Capture the cell that displays the provided text and extract its (X, Y) central coordinate. 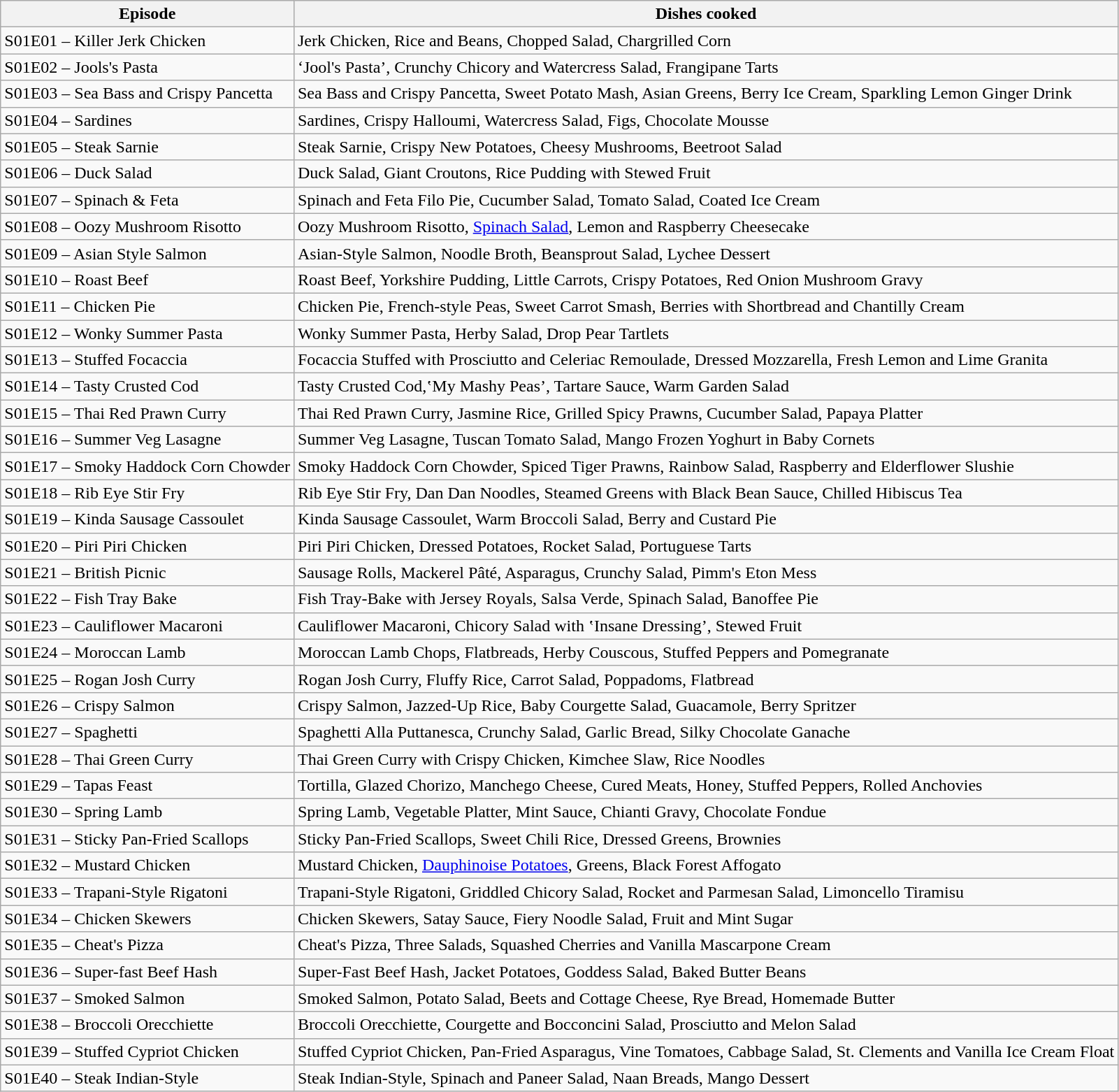
Duck Salad, Giant Croutons, Rice Pudding with Stewed Fruit (706, 173)
S01E02 – Jools's Pasta (147, 67)
S01E12 – Wonky Summer Pasta (147, 333)
Stuffed Cypriot Chicken, Pan-Fried Asparagus, Vine Tomatoes, Cabbage Salad, St. Clements and Vanilla Ice Cream Float (706, 1051)
Summer Veg Lasagne, Tuscan Tomato Salad, Mango Frozen Yoghurt in Baby Cornets (706, 440)
Chicken Skewers, Satay Sauce, Fiery Noodle Salad, Fruit and Mint Sugar (706, 919)
Smoky Haddock Corn Chowder, Spiced Tiger Prawns, Rainbow Salad, Raspberry and Elderflower Slushie (706, 466)
S01E09 – Asian Style Salmon (147, 253)
S01E29 – Tapas Feast (147, 786)
Episode (147, 14)
Roast Beef, Yorkshire Pudding, Little Carrots, Crispy Potatoes, Red Onion Mushroom Gravy (706, 280)
Crispy Salmon, Jazzed-Up Rice, Baby Courgette Salad, Guacamole, Berry Spritzer (706, 705)
S01E19 – Kinda Sausage Cassoulet (147, 519)
Focaccia Stuffed with Prosciutto and Celeriac Remoulade, Dressed Mozzarella, Fresh Lemon and Lime Granita (706, 360)
S01E38 – Broccoli Orecchiette (147, 1025)
S01E17 – Smoky Haddock Corn Chowder (147, 466)
S01E13 – Stuffed Focaccia (147, 360)
Cauliflower Macaroni, Chicory Salad with ‛Insane Dressing’, Stewed Fruit (706, 626)
S01E39 – Stuffed Cypriot Chicken (147, 1051)
S01E03 – Sea Bass and Crispy Pancetta (147, 94)
S01E14 – Tasty Crusted Cod (147, 387)
Mustard Chicken, Dauphinoise Potatoes, Greens, Black Forest Affogato (706, 865)
S01E01 – Killer Jerk Chicken (147, 41)
Wonky Summer Pasta, Herby Salad, Drop Pear Tartlets (706, 333)
Tasty Crusted Cod,‛My Mashy Peas’, Tartare Sauce, Warm Garden Salad (706, 387)
Jerk Chicken, Rice and Beans, Chopped Salad, Chargrilled Corn (706, 41)
S01E31 – Sticky Pan-Fried Scallops (147, 839)
S01E36 – Super-fast Beef Hash (147, 972)
Kinda Sausage Cassoulet, Warm Broccoli Salad, Berry and Custard Pie (706, 519)
Spring Lamb, Vegetable Platter, Mint Sauce, Chianti Gravy, Chocolate Fondue (706, 812)
Steak Indian-Style, Spinach and Paneer Salad, Naan Breads, Mango Dessert (706, 1078)
Spinach and Feta Filo Pie, Cucumber Salad, Tomato Salad, Coated Ice Cream (706, 200)
Asian-Style Salmon, Noodle Broth, Beansprout Salad, Lychee Dessert (706, 253)
Spaghetti Alla Puttanesca, Crunchy Salad, Garlic Bread, Silky Chocolate Ganache (706, 732)
Fish Tray-Bake with Jersey Royals, Salsa Verde, Spinach Salad, Banoffee Pie (706, 599)
S01E04 – Sardines (147, 120)
Chicken Pie, French-style Peas, Sweet Carrot Smash, Berries with Shortbread and Chantilly Cream (706, 306)
S01E27 – Spaghetti (147, 732)
S01E33 – Trapani-Style Rigatoni (147, 892)
Thai Red Prawn Curry, Jasmine Rice, Grilled Spicy Prawns, Cucumber Salad, Papaya Platter (706, 413)
S01E18 – Rib Eye Stir Fry (147, 493)
Rogan Josh Curry, Fluffy Rice, Carrot Salad, Poppadoms, Flatbread (706, 679)
Broccoli Orecchiette, Courgette and Bocconcini Salad, Prosciutto and Melon Salad (706, 1025)
S01E11 – Chicken Pie (147, 306)
S01E20 – Piri Piri Chicken (147, 546)
Dishes cooked (706, 14)
S01E07 – Spinach & Feta (147, 200)
‘Jool's Pasta’, Crunchy Chicory and Watercress Salad, Frangipane Tarts (706, 67)
S01E22 – Fish Tray Bake (147, 599)
S01E21 – British Picnic (147, 573)
Sardines, Crispy Halloumi, Watercress Salad, Figs, Chocolate Mousse (706, 120)
Sea Bass and Crispy Pancetta, Sweet Potato Mash, Asian Greens, Berry Ice Cream, Sparkling Lemon Ginger Drink (706, 94)
Piri Piri Chicken, Dressed Potatoes, Rocket Salad, Portuguese Tarts (706, 546)
S01E35 – Cheat's Pizza (147, 945)
Thai Green Curry with Crispy Chicken, Kimchee Slaw, Rice Noodles (706, 759)
Steak Sarnie, Crispy New Potatoes, Cheesy Mushrooms, Beetroot Salad (706, 147)
S01E24 – Moroccan Lamb (147, 652)
Tortilla, Glazed Chorizo, Manchego Cheese, Cured Meats, Honey, Stuffed Peppers, Rolled Anchovies (706, 786)
Moroccan Lamb Chops, Flatbreads, Herby Couscous, Stuffed Peppers and Pomegranate (706, 652)
Oozy Mushroom Risotto, Spinach Salad, Lemon and Raspberry Cheesecake (706, 227)
S01E34 – Chicken Skewers (147, 919)
Sticky Pan-Fried Scallops, Sweet Chili Rice, Dressed Greens, Brownies (706, 839)
Cheat's Pizza, Three Salads, Squashed Cherries and Vanilla Mascarpone Cream (706, 945)
Super-Fast Beef Hash, Jacket Potatoes, Goddess Salad, Baked Butter Beans (706, 972)
S01E08 – Oozy Mushroom Risotto (147, 227)
S01E26 – Crispy Salmon (147, 705)
S01E30 – Spring Lamb (147, 812)
Sausage Rolls, Mackerel Pâté, Asparagus, Crunchy Salad, Pimm's Eton Mess (706, 573)
S01E37 – Smoked Salmon (147, 998)
S01E05 – Steak Sarnie (147, 147)
S01E10 – Roast Beef (147, 280)
S01E06 – Duck Salad (147, 173)
S01E23 – Cauliflower Macaroni (147, 626)
S01E32 – Mustard Chicken (147, 865)
S01E15 – Thai Red Prawn Curry (147, 413)
S01E40 – Steak Indian-Style (147, 1078)
Smoked Salmon, Potato Salad, Beets and Cottage Cheese, Rye Bread, Homemade Butter (706, 998)
S01E25 – Rogan Josh Curry (147, 679)
Trapani-Style Rigatoni, Griddled Chicory Salad, Rocket and Parmesan Salad, Limoncello Tiramisu (706, 892)
Rib Eye Stir Fry, Dan Dan Noodles, Steamed Greens with Black Bean Sauce, Chilled Hibiscus Tea (706, 493)
S01E16 – Summer Veg Lasagne (147, 440)
S01E28 – Thai Green Curry (147, 759)
